Detect which cell encompasses the target text, then output its [x, y] center coordinate. 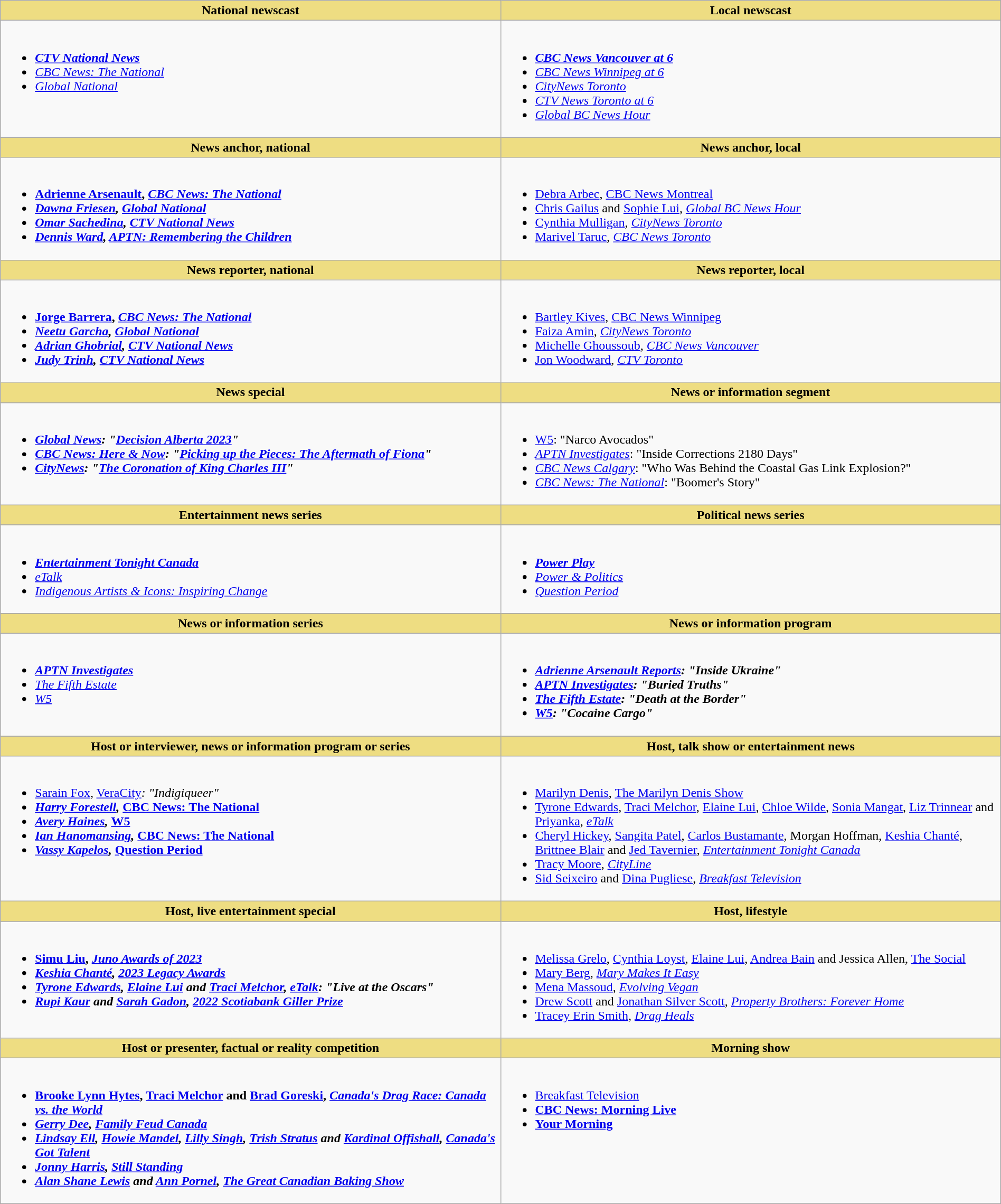
Host or interviewer, news or information program or series [250, 746]
News reporter, local [751, 270]
Political news series [751, 515]
Entertainment Tonight CanadaeTalkIndigenous Artists & Icons: Inspiring Change [250, 569]
Host, live entertainment special [250, 911]
CBC News Vancouver at 6CBC News Winnipeg at 6CityNews TorontoCTV News Toronto at 6Global BC News Hour [751, 79]
Entertainment news series [250, 515]
CTV National NewsCBC News: The NationalGlobal National [250, 79]
Adrienne Arsenault, CBC News: The NationalDawna Friesen, Global NationalOmar Sachedina, CTV National NewsDennis Ward, APTN: Remembering the Children [250, 209]
Morning show [751, 1048]
Adrienne Arsenault Reports: "Inside Ukraine"APTN Investigates: "Buried Truths"The Fifth Estate: "Death at the Border"W5: "Cocaine Cargo" [751, 684]
Local newscast [751, 11]
Host or presenter, factual or reality competition [250, 1048]
APTN InvestigatesThe Fifth EstateW5 [250, 684]
Jorge Barrera, CBC News: The NationalNeetu Garcha, Global NationalAdrian Ghobrial, CTV National NewsJudy Trinh, CTV National News [250, 331]
News or information program [751, 623]
Host, lifestyle [751, 911]
News or information segment [751, 392]
Debra Arbec, CBC News MontrealChris Gailus and Sophie Lui, Global BC News HourCynthia Mulligan, CityNews TorontoMarivel Taruc, CBC News Toronto [751, 209]
News anchor, local [751, 147]
National newscast [250, 11]
News special [250, 392]
News reporter, national [250, 270]
Host, talk show or entertainment news [751, 746]
Bartley Kives, CBC News WinnipegFaiza Amin, CityNews TorontoMichelle Ghoussoub, CBC News VancouverJon Woodward, CTV Toronto [751, 331]
Power PlayPower & PoliticsQuestion Period [751, 569]
News or information series [250, 623]
Breakfast TelevisionCBC News: Morning LiveYour Morning [751, 1131]
News anchor, national [250, 147]
